Pinpoint the cell where the given text exists, returning its [X, Y] midpoint coordinate. 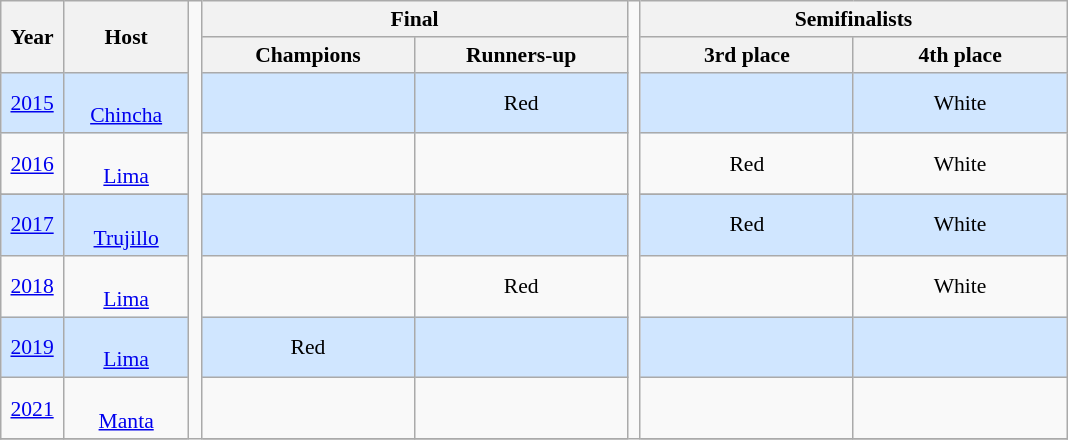
Runners-up [522, 55]
2019 [32, 348]
2017 [32, 226]
2016 [32, 164]
Trujillo [126, 226]
2015 [32, 102]
Champions [308, 55]
Host [126, 36]
Year [32, 36]
Final [414, 19]
Semifinalists [853, 19]
2018 [32, 286]
2021 [32, 408]
Chincha [126, 102]
Manta [126, 408]
4th place [960, 55]
3rd place [746, 55]
